Provide the (X, Y) coordinate of the cell's center where the given text is located.  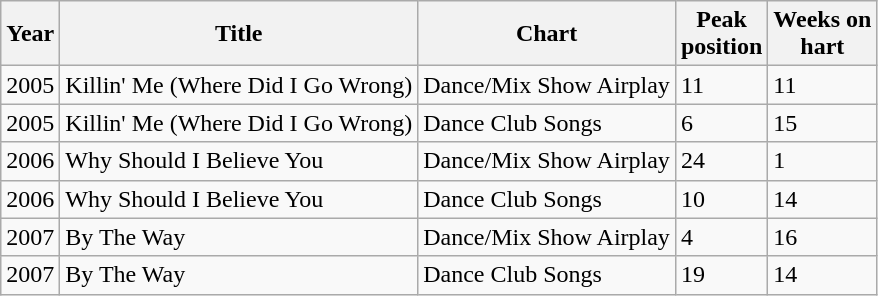
1 (822, 161)
16 (822, 237)
10 (721, 199)
19 (721, 275)
Weeks onhart (822, 34)
Year (30, 34)
6 (721, 123)
4 (721, 237)
Title (239, 34)
15 (822, 123)
Peakposition (721, 34)
24 (721, 161)
Chart (547, 34)
